Pinpoint the cell where the given text exists, returning its (x, y) midpoint coordinate. 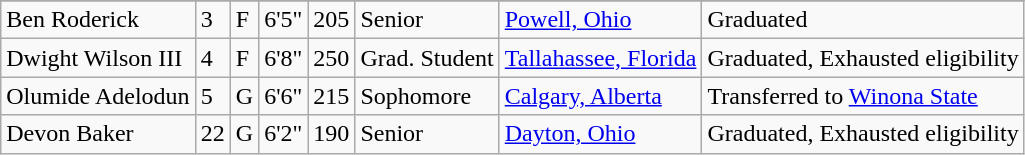
6'5" (284, 20)
4 (212, 58)
205 (332, 20)
6'2" (284, 134)
5 (212, 96)
Powell, Ohio (600, 20)
22 (212, 134)
Grad. Student (427, 58)
190 (332, 134)
6'8" (284, 58)
215 (332, 96)
250 (332, 58)
Calgary, Alberta (600, 96)
Graduated (863, 20)
Devon Baker (98, 134)
Sophomore (427, 96)
3 (212, 20)
Dayton, Ohio (600, 134)
Olumide Adelodun (98, 96)
Dwight Wilson III (98, 58)
Tallahassee, Florida (600, 58)
Ben Roderick (98, 20)
Transferred to Winona State (863, 96)
6'6" (284, 96)
